For the text-containing cell, return its midpoint in [x, y] coordinate format. 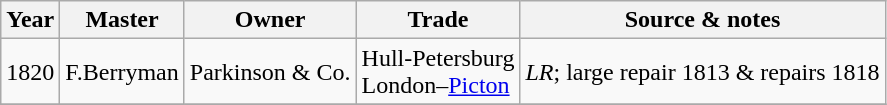
1820 [30, 72]
Trade [438, 20]
F.Berryman [122, 72]
Parkinson & Co. [270, 72]
Hull-PetersburgLondon–Picton [438, 72]
Source & notes [702, 20]
Year [30, 20]
Master [122, 20]
LR; large repair 1813 & repairs 1818 [702, 72]
Owner [270, 20]
